Return (x, y) of the center of cell containing provided text 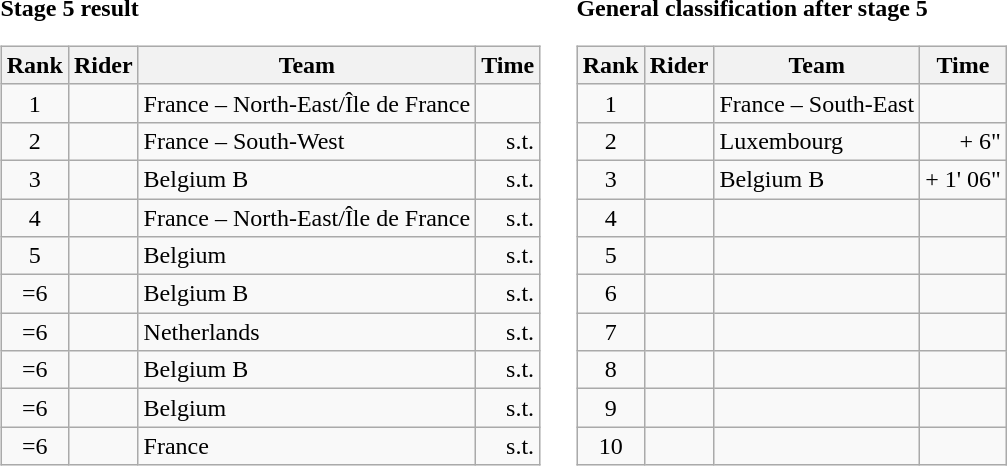
8 (610, 370)
France – South-East (817, 103)
France – South-West (307, 141)
+ 6" (964, 141)
6 (610, 294)
9 (610, 408)
+ 1' 06" (964, 179)
Netherlands (307, 332)
10 (610, 446)
France (307, 446)
Luxembourg (817, 141)
7 (610, 332)
